Find where the given text appears and provide that cell's center as (X, Y) coordinate. 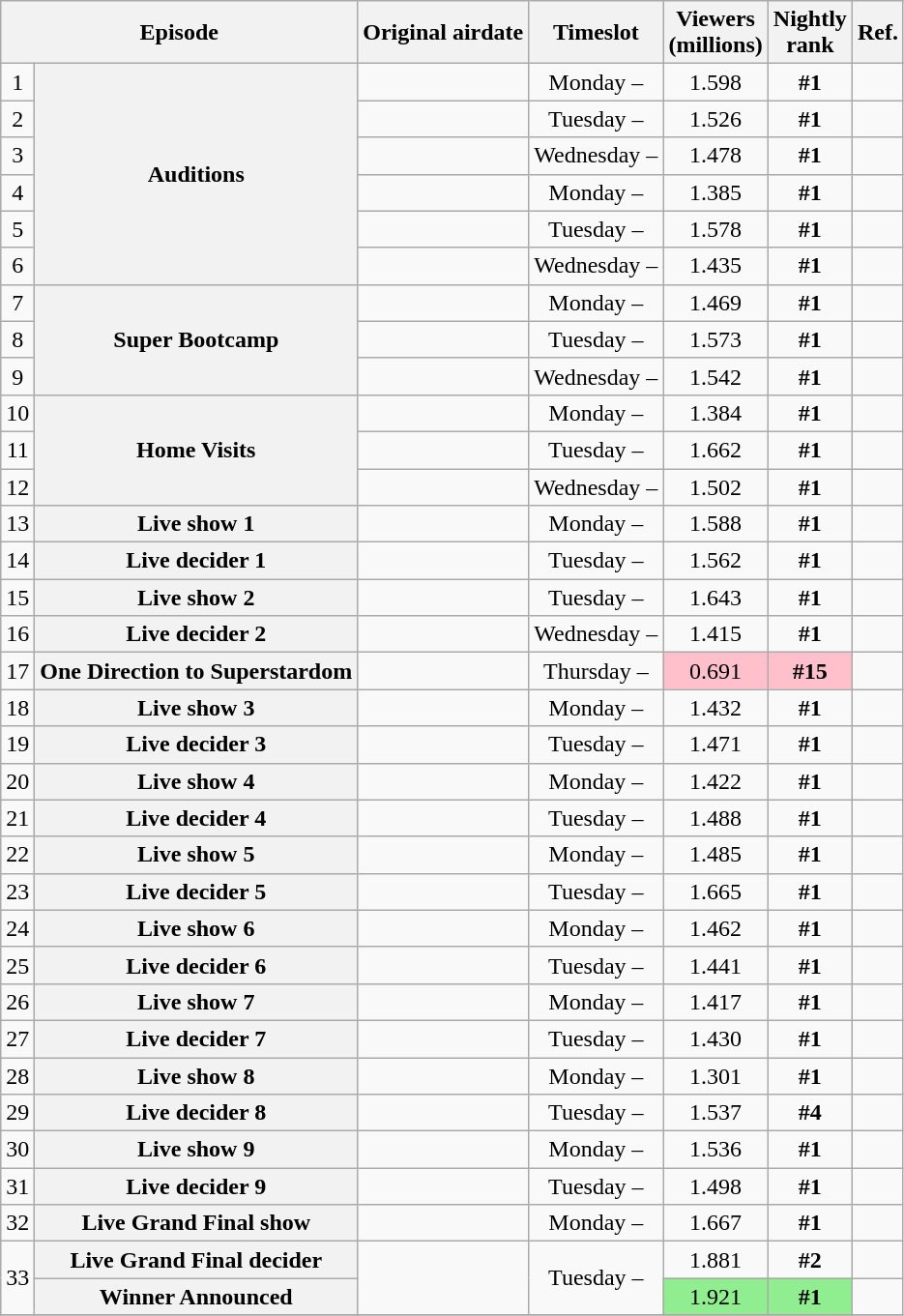
32 (17, 1223)
Live show 8 (196, 1076)
28 (17, 1076)
22 (17, 855)
13 (17, 524)
Home Visits (196, 450)
1.430 (715, 1038)
1.921 (715, 1297)
26 (17, 1002)
Auditions (196, 174)
1.422 (715, 781)
1.441 (715, 965)
1.578 (715, 229)
1.526 (715, 119)
Live decider 6 (196, 965)
1.478 (715, 156)
1.537 (715, 1113)
1.881 (715, 1260)
Live decider 9 (196, 1186)
1.415 (715, 634)
1.471 (715, 745)
Live decider 5 (196, 892)
#2 (810, 1260)
17 (17, 671)
#15 (810, 671)
16 (17, 634)
19 (17, 745)
11 (17, 450)
1.665 (715, 892)
1.435 (715, 266)
25 (17, 965)
1.384 (715, 413)
Live decider 2 (196, 634)
1.588 (715, 524)
1.643 (715, 598)
6 (17, 266)
Episode (180, 33)
29 (17, 1113)
7 (17, 303)
1.598 (715, 82)
Nightlyrank (810, 33)
1.662 (715, 450)
Live Grand Final decider (196, 1260)
1.417 (715, 1002)
21 (17, 818)
4 (17, 192)
Live show 6 (196, 928)
1.432 (715, 708)
1.385 (715, 192)
14 (17, 561)
5 (17, 229)
31 (17, 1186)
Live Grand Final show (196, 1223)
1.573 (715, 339)
30 (17, 1150)
Winner Announced (196, 1297)
Live show 4 (196, 781)
1.462 (715, 928)
24 (17, 928)
2 (17, 119)
Live show 2 (196, 598)
Live show 9 (196, 1150)
1.667 (715, 1223)
Live show 5 (196, 855)
One Direction to Superstardom (196, 671)
Live decider 1 (196, 561)
#4 (810, 1113)
0.691 (715, 671)
12 (17, 486)
Timeslot (596, 33)
Thursday – (596, 671)
3 (17, 156)
Super Bootcamp (196, 339)
Original airdate (443, 33)
1.562 (715, 561)
10 (17, 413)
1.542 (715, 376)
Live decider 7 (196, 1038)
8 (17, 339)
Live show 3 (196, 708)
Live show 7 (196, 1002)
Viewers(millions) (715, 33)
Live decider 3 (196, 745)
1.485 (715, 855)
18 (17, 708)
1.502 (715, 486)
1.301 (715, 1076)
Live decider 8 (196, 1113)
1.469 (715, 303)
1 (17, 82)
1.536 (715, 1150)
33 (17, 1278)
9 (17, 376)
1.498 (715, 1186)
1.488 (715, 818)
20 (17, 781)
Live show 1 (196, 524)
27 (17, 1038)
Live decider 4 (196, 818)
23 (17, 892)
Ref. (878, 33)
15 (17, 598)
